Scan for the cell matching the given text and deliver its [x, y] coordinate at center. 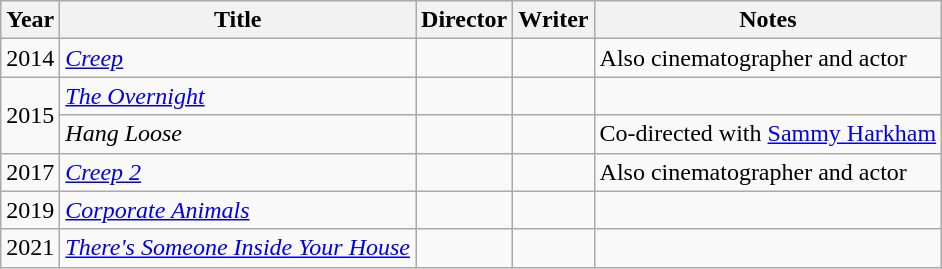
The Overnight [238, 96]
Title [238, 20]
Notes [768, 20]
2019 [30, 210]
Year [30, 20]
Co-directed with Sammy Harkham [768, 134]
There's Someone Inside Your House [238, 248]
Hang Loose [238, 134]
2015 [30, 115]
2014 [30, 58]
2021 [30, 248]
Creep [238, 58]
Creep 2 [238, 172]
Director [464, 20]
2017 [30, 172]
Writer [554, 20]
Corporate Animals [238, 210]
